Provide the (x, y) coordinate of the cell's center where the given text is located.  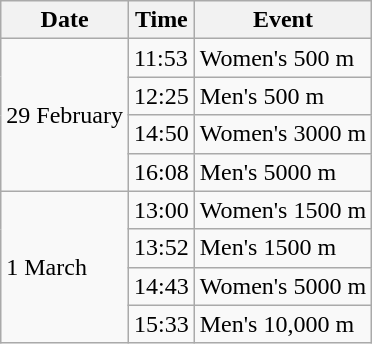
Men's 10,000 m (282, 324)
29 February (65, 115)
11:53 (161, 58)
Men's 1500 m (282, 248)
Men's 5000 m (282, 172)
Women's 500 m (282, 58)
Time (161, 20)
15:33 (161, 324)
Date (65, 20)
Men's 500 m (282, 96)
13:52 (161, 248)
Women's 5000 m (282, 286)
12:25 (161, 96)
14:50 (161, 134)
Women's 1500 m (282, 210)
13:00 (161, 210)
Event (282, 20)
16:08 (161, 172)
14:43 (161, 286)
1 March (65, 267)
Women's 3000 m (282, 134)
